Extract the (X, Y) coordinate from the center of the cell holding the provided text.  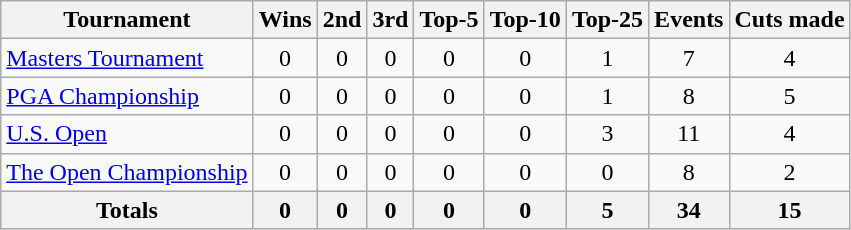
The Open Championship (127, 172)
U.S. Open (127, 134)
Masters Tournament (127, 58)
Totals (127, 210)
2nd (342, 20)
Tournament (127, 20)
7 (689, 58)
15 (790, 210)
11 (689, 134)
Cuts made (790, 20)
3 (607, 134)
Top-25 (607, 20)
2 (790, 172)
Events (689, 20)
Top-10 (525, 20)
PGA Championship (127, 96)
3rd (390, 20)
Top-5 (449, 20)
34 (689, 210)
Wins (285, 20)
